Return [X, Y] of the center of cell containing provided text 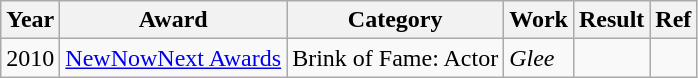
Work [539, 20]
Category [396, 20]
Year [30, 20]
NewNowNext Awards [174, 58]
Brink of Fame: Actor [396, 58]
Award [174, 20]
2010 [30, 58]
Ref [674, 20]
Glee [539, 58]
Result [611, 20]
